Detect which cell encompasses the target text, then output its (x, y) center coordinate. 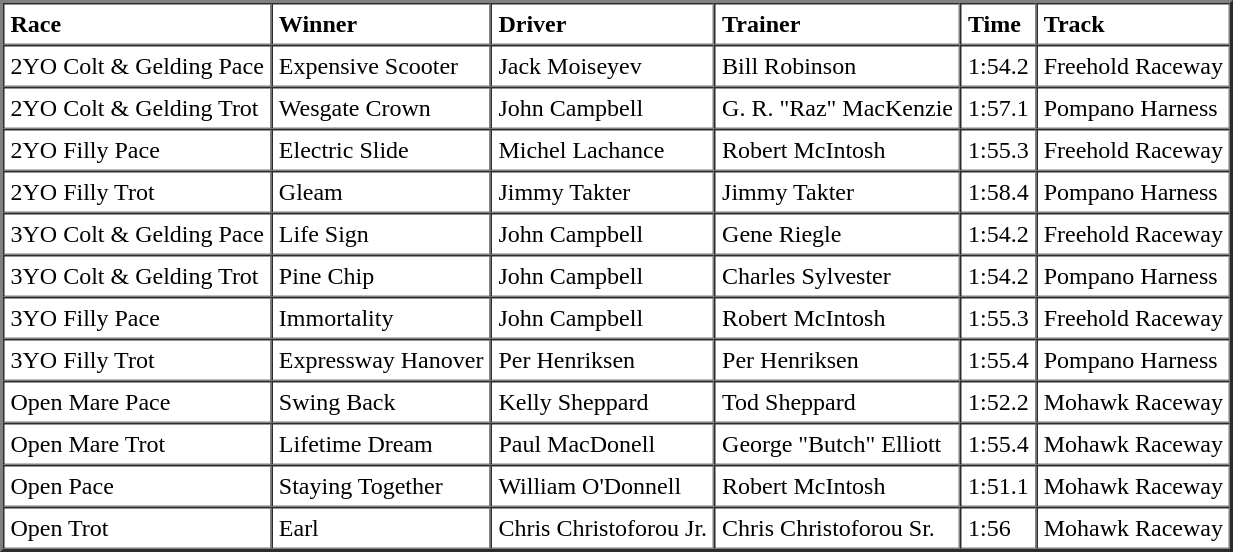
Driver (603, 24)
2YO Filly Pace (137, 150)
Open Mare Pace (137, 402)
Electric Slide (381, 150)
Wesgate Crown (381, 108)
Race (137, 24)
Tod Sheppard (838, 402)
Chris Christoforou Jr. (603, 528)
Winner (381, 24)
Track (1133, 24)
Chris Christoforou Sr. (838, 528)
3YO Filly Trot (137, 360)
George "Butch" Elliott (838, 444)
3YO Colt & Gelding Pace (137, 234)
Time (998, 24)
Charles Sylvester (838, 276)
G. R. "Raz" MacKenzie (838, 108)
1:58.4 (998, 192)
Michel Lachance (603, 150)
Bill Robinson (838, 66)
1:56 (998, 528)
Expressway Hanover (381, 360)
3YO Filly Pace (137, 318)
2YO Colt & Gelding Trot (137, 108)
Lifetime Dream (381, 444)
Open Mare Trot (137, 444)
Expensive Scooter (381, 66)
3YO Colt & Gelding Trot (137, 276)
William O'Donnell (603, 486)
Staying Together (381, 486)
Pine Chip (381, 276)
Jack Moiseyev (603, 66)
2YO Colt & Gelding Pace (137, 66)
Trainer (838, 24)
Life Sign (381, 234)
Gleam (381, 192)
Immortality (381, 318)
Open Pace (137, 486)
2YO Filly Trot (137, 192)
1:57.1 (998, 108)
1:52.2 (998, 402)
1:51.1 (998, 486)
Paul MacDonell (603, 444)
Open Trot (137, 528)
Swing Back (381, 402)
Kelly Sheppard (603, 402)
Gene Riegle (838, 234)
Earl (381, 528)
